Output the (X, Y) coordinate of the center of the cell containing the given text.  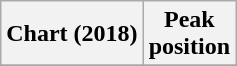
Chart (2018) (72, 34)
Peakposition (189, 34)
